Return the [X, Y] coordinate for the center point of the cell that contains the specified text.  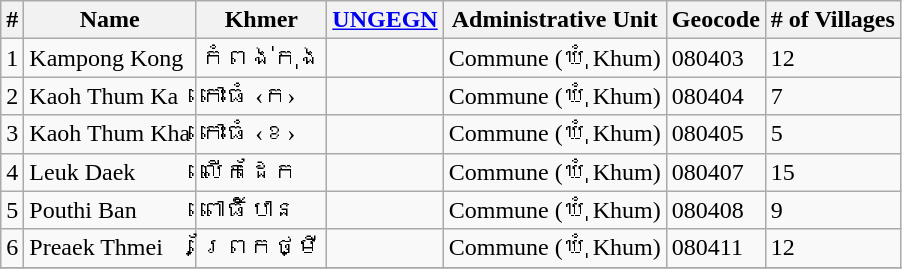
Name [110, 20]
2 [12, 96]
080407 [716, 172]
9 [832, 210]
លើកដែក [262, 172]
Preaek Thmei [110, 248]
Geocode [716, 20]
កំពង់កុង [262, 58]
ព្រែកថ្មី [262, 248]
Kampong Kong [110, 58]
080405 [716, 134]
15 [832, 172]
ពោធិ៍បាន [262, 210]
Kaoh Thum Kha [110, 134]
កោះធំ ‹ក› [262, 96]
3 [12, 134]
# [12, 20]
080403 [716, 58]
7 [832, 96]
# of Villages [832, 20]
080404 [716, 96]
Administrative Unit [554, 20]
6 [12, 248]
កោះធំ ‹ខ› [262, 134]
Pouthi Ban [110, 210]
Khmer [262, 20]
Kaoh Thum Ka [110, 96]
080408 [716, 210]
4 [12, 172]
Leuk Daek [110, 172]
1 [12, 58]
UNGEGN [385, 20]
080411 [716, 248]
